Output the (X, Y) coordinate of the center of the cell containing the given text.  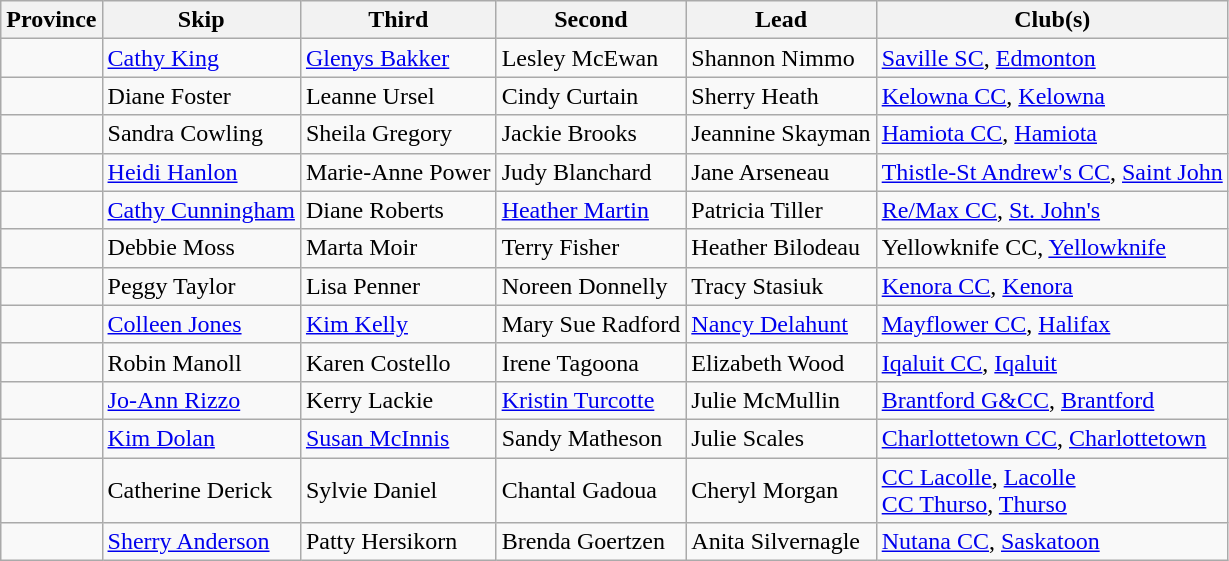
Shannon Nimmo (781, 58)
Julie McMullin (781, 400)
Charlottetown CC, Charlottetown (1052, 438)
Club(s) (1052, 20)
Cindy Curtain (591, 96)
Julie Scales (781, 438)
Kenora CC, Kenora (1052, 286)
CC Lacolle, LacolleCC Thurso, Thurso (1052, 490)
Heidi Hanlon (201, 172)
Terry Fisher (591, 248)
Lead (781, 20)
Mary Sue Radford (591, 324)
Kim Kelly (398, 324)
Yellowknife CC, Yellowknife (1052, 248)
Lisa Penner (398, 286)
Marie-Anne Power (398, 172)
Lesley McEwan (591, 58)
Anita Silvernagle (781, 542)
Mayflower CC, Halifax (1052, 324)
Sandra Cowling (201, 134)
Kerry Lackie (398, 400)
Catherine Derick (201, 490)
Jackie Brooks (591, 134)
Nutana CC, Saskatoon (1052, 542)
Glenys Bakker (398, 58)
Re/Max CC, St. John's (1052, 210)
Brenda Goertzen (591, 542)
Colleen Jones (201, 324)
Saville SC, Edmonton (1052, 58)
Irene Tagoona (591, 362)
Patty Hersikorn (398, 542)
Hamiota CC, Hamiota (1052, 134)
Kelowna CC, Kelowna (1052, 96)
Second (591, 20)
Kim Dolan (201, 438)
Jane Arseneau (781, 172)
Leanne Ursel (398, 96)
Judy Blanchard (591, 172)
Sherry Heath (781, 96)
Jo-Ann Rizzo (201, 400)
Chantal Gadoua (591, 490)
Diane Foster (201, 96)
Nancy Delahunt (781, 324)
Patricia Tiller (781, 210)
Heather Bilodeau (781, 248)
Peggy Taylor (201, 286)
Brantford G&CC, Brantford (1052, 400)
Sheila Gregory (398, 134)
Elizabeth Wood (781, 362)
Sherry Anderson (201, 542)
Sylvie Daniel (398, 490)
Thistle-St Andrew's CC, Saint John (1052, 172)
Diane Roberts (398, 210)
Sandy Matheson (591, 438)
Noreen Donnelly (591, 286)
Skip (201, 20)
Iqaluit CC, Iqaluit (1052, 362)
Cathy Cunningham (201, 210)
Karen Costello (398, 362)
Kristin Turcotte (591, 400)
Marta Moir (398, 248)
Third (398, 20)
Cheryl Morgan (781, 490)
Debbie Moss (201, 248)
Jeannine Skayman (781, 134)
Susan McInnis (398, 438)
Cathy King (201, 58)
Tracy Stasiuk (781, 286)
Robin Manoll (201, 362)
Province (52, 20)
Heather Martin (591, 210)
